Search for the cell housing the specified text and yield its (x, y) center coordinate. 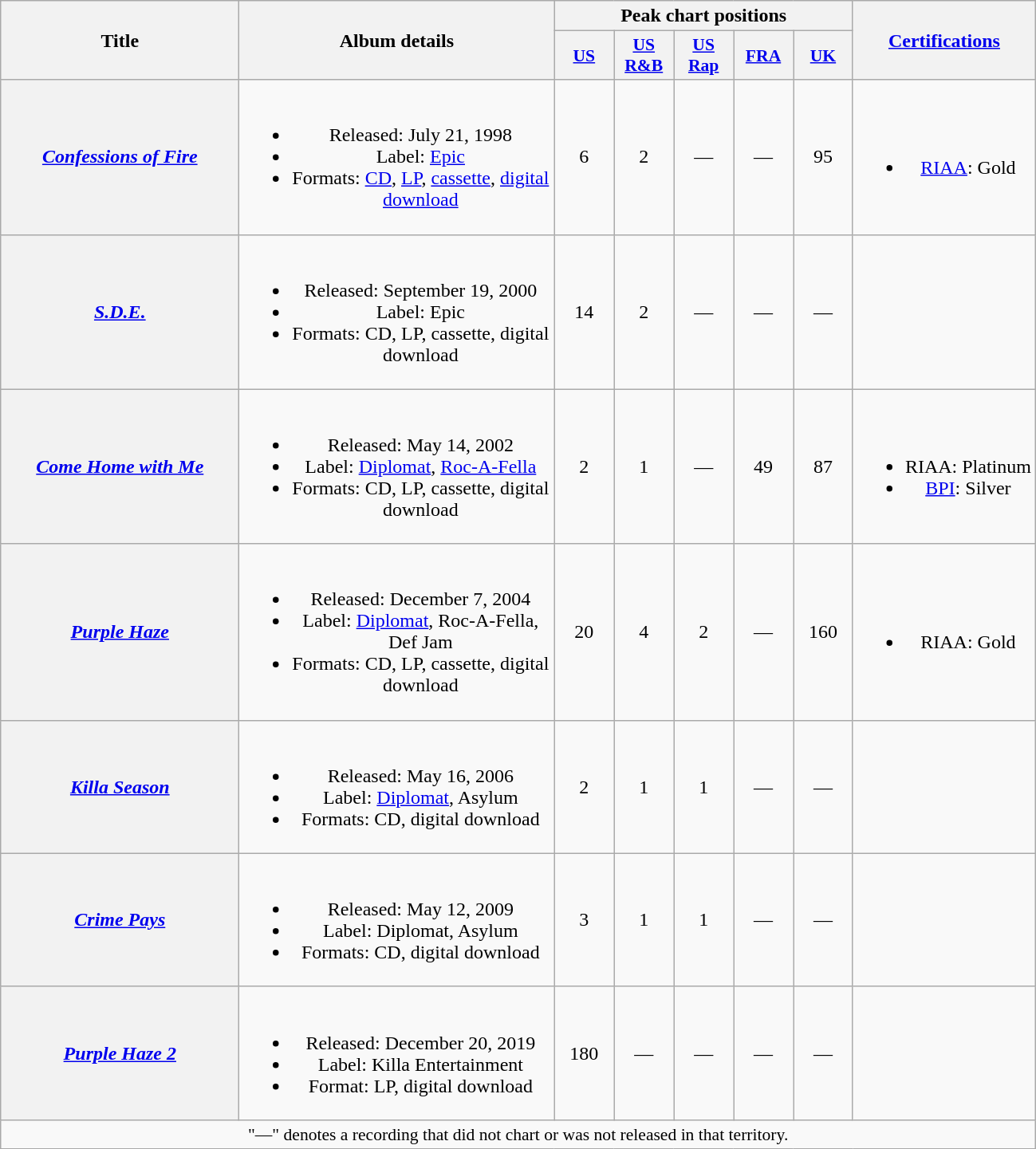
87 (823, 466)
6 (584, 157)
Released: May 12, 2009Label: Diplomat, AsylumFormats: CD, digital download (397, 920)
"—" denotes a recording that did not chart or was not released in that territory. (518, 1134)
Title (120, 40)
Released: May 14, 2002Label: Diplomat, Roc-A-FellaFormats: CD, LP, cassette, digital download (397, 466)
US R&B (644, 56)
Purple Haze 2 (120, 1053)
Killa Season (120, 786)
Album details (397, 40)
Released: September 19, 2000Label: EpicFormats: CD, LP, cassette, digital download (397, 312)
14 (584, 312)
Released: December 20, 2019Label: Killa EntertainmentFormat: LP, digital download (397, 1053)
49 (764, 466)
Certifications (944, 40)
Released: May 16, 2006Label: Diplomat, AsylumFormats: CD, digital download (397, 786)
3 (584, 920)
US (584, 56)
US Rap (703, 56)
4 (644, 632)
S.D.E. (120, 312)
FRA (764, 56)
Confessions of Fire (120, 157)
20 (584, 632)
Crime Pays (120, 920)
180 (584, 1053)
95 (823, 157)
Peak chart positions (703, 16)
160 (823, 632)
Come Home with Me (120, 466)
Purple Haze (120, 632)
Released: December 7, 2004Label: Diplomat, Roc-A-Fella, Def JamFormats: CD, LP, cassette, digital download (397, 632)
RIAA: PlatinumBPI: Silver (944, 466)
UK (823, 56)
Released: July 21, 1998Label: EpicFormats: CD, LP, cassette, digital download (397, 157)
